Detect which cell encompasses the target text, then output its [x, y] center coordinate. 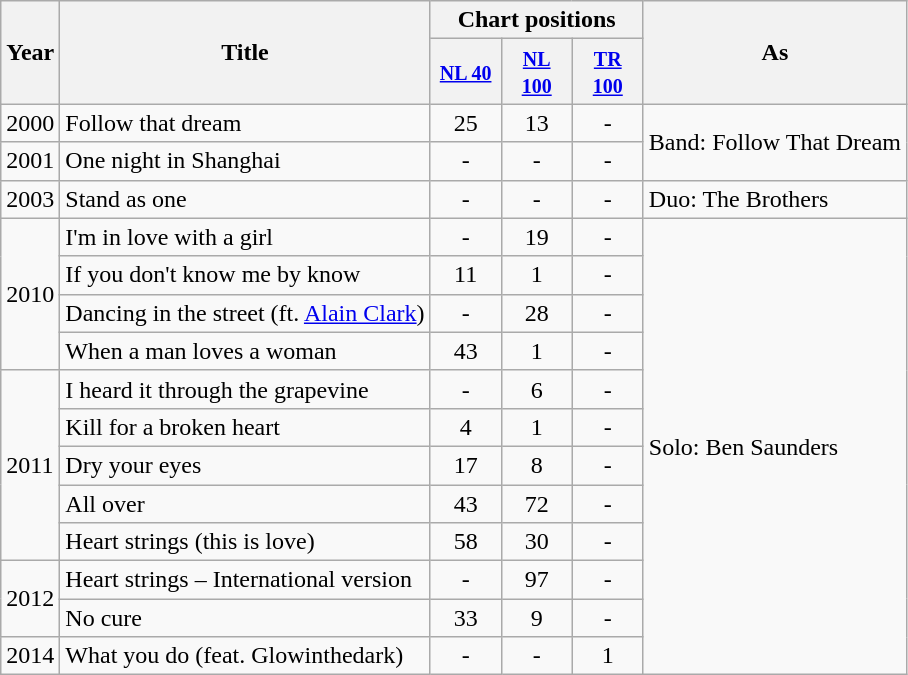
Band: Follow That Dream [774, 142]
One night in Shanghai [245, 161]
If you don't know me by know [245, 275]
As [774, 52]
2000 [30, 123]
8 [536, 465]
2010 [30, 294]
2011 [30, 465]
30 [536, 542]
2001 [30, 161]
Chart positions [536, 20]
19 [536, 237]
Year [30, 52]
2012 [30, 599]
No cure [245, 618]
2003 [30, 199]
I'm in love with a girl [245, 237]
Duo: The Brothers [774, 199]
When a man loves a woman [245, 351]
33 [466, 618]
2014 [30, 656]
Title [245, 52]
72 [536, 503]
Heart strings – International version [245, 580]
Heart strings (this is love) [245, 542]
28 [536, 313]
6 [536, 389]
Dancing in the street (ft. Alain Clark) [245, 313]
I heard it through the grapevine [245, 389]
Stand as one [245, 199]
NL 100 [536, 72]
Kill for a broken heart [245, 427]
17 [466, 465]
4 [466, 427]
Dry your eyes [245, 465]
What you do (feat. Glowinthedark) [245, 656]
Follow that dream [245, 123]
9 [536, 618]
Solo: Ben Saunders [774, 446]
25 [466, 123]
58 [466, 542]
NL 40 [466, 72]
All over [245, 503]
11 [466, 275]
TR 100 [608, 72]
97 [536, 580]
13 [536, 123]
